For the text-containing cell, return its midpoint in (X, Y) coordinate format. 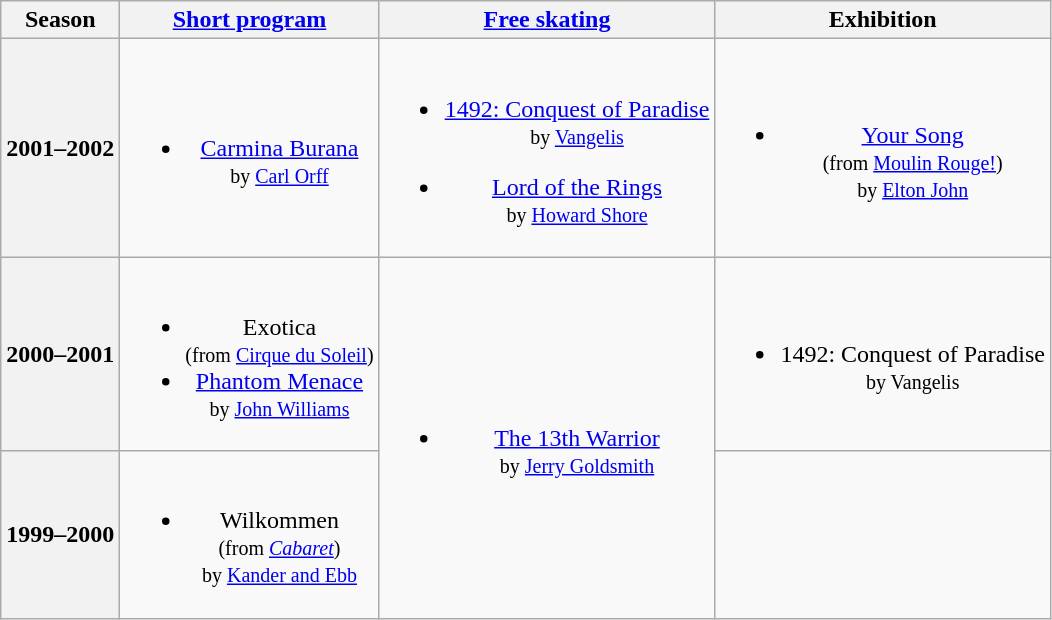
Season (60, 20)
The 13th Warrior by Jerry Goldsmith (547, 438)
1492: Conquest of Paradise by Vangelis Lord of the Rings by Howard Shore (547, 148)
Carmina Burana by Carl Orff (250, 148)
2000–2001 (60, 354)
Short program (250, 20)
2001–2002 (60, 148)
Wilkommen (from Cabaret) by Kander and Ebb (250, 534)
Free skating (547, 20)
Your Song (from Moulin Rouge!) by Elton John (883, 148)
Exhibition (883, 20)
1492: Conquest of Paradise by Vangelis (883, 354)
Exotica (from Cirque du Soleil) Phantom Menace by John Williams (250, 354)
1999–2000 (60, 534)
